Identify which cell holds the provided text, then report its (x, y) central coordinate. 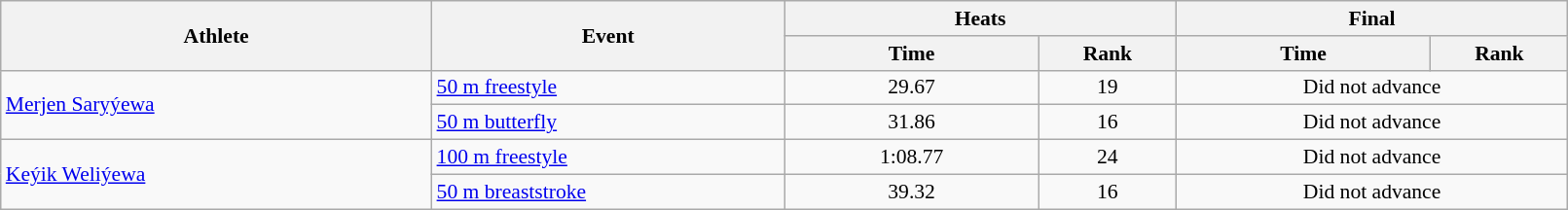
100 m freestyle (608, 157)
Event (608, 35)
Heats (980, 18)
Final (1372, 18)
50 m breaststroke (608, 192)
29.67 (912, 87)
24 (1108, 157)
1:08.77 (912, 157)
Merjen Saryýewa (216, 105)
39.32 (912, 192)
50 m freestyle (608, 87)
19 (1108, 87)
Keýik Weliýewa (216, 175)
50 m butterfly (608, 122)
31.86 (912, 122)
Athlete (216, 35)
